Locate the cell with the specified text and output its (X, Y) center coordinate. 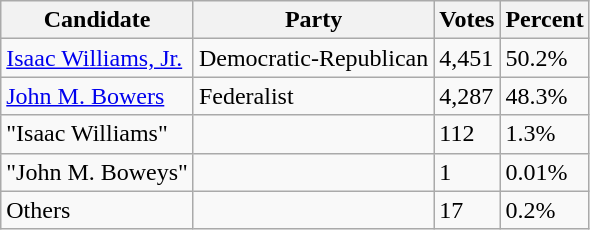
"John M. Boweys" (98, 172)
Federalist (313, 96)
0.01% (544, 172)
Party (313, 20)
4,287 (467, 96)
"Isaac Williams" (98, 134)
1 (467, 172)
Others (98, 210)
4,451 (467, 58)
112 (467, 134)
1.3% (544, 134)
Percent (544, 20)
50.2% (544, 58)
17 (467, 210)
Democratic-Republican (313, 58)
Candidate (98, 20)
48.3% (544, 96)
John M. Bowers (98, 96)
0.2% (544, 210)
Isaac Williams, Jr. (98, 58)
Votes (467, 20)
